Locate the cell with the specified text and output its (X, Y) center coordinate. 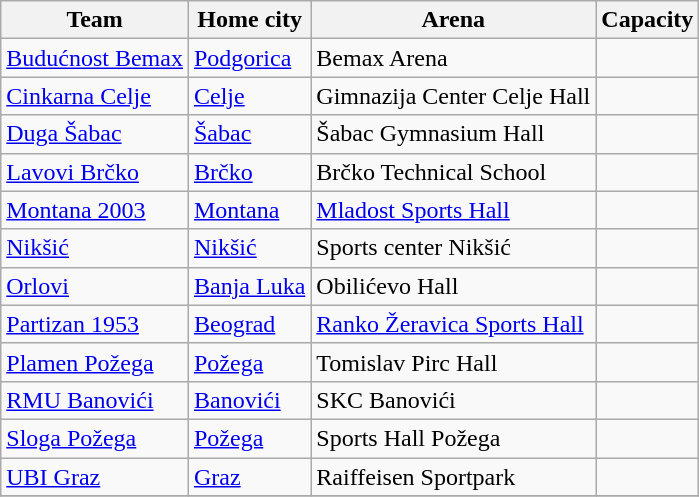
Home city (249, 20)
RMU Banovići (95, 400)
Šabac (249, 134)
Banovići (249, 400)
Celje (249, 96)
Montana 2003 (95, 210)
Obilićevo Hall (454, 286)
Beograd (249, 324)
Sports Hall Požega (454, 438)
Duga Šabac (95, 134)
Lavovi Brčko (95, 172)
SKC Banovići (454, 400)
Sloga Požega (95, 438)
Banja Luka (249, 286)
Podgorica (249, 58)
Cinkarna Celje (95, 96)
Mladost Sports Hall (454, 210)
Brčko (249, 172)
Gimnazija Center Celje Hall (454, 96)
Budućnost Bemax (95, 58)
Graz (249, 477)
Partizan 1953 (95, 324)
Bemax Arena (454, 58)
UBI Graz (95, 477)
Orlovi (95, 286)
Montana (249, 210)
Arena (454, 20)
Team (95, 20)
Raiffeisen Sportpark (454, 477)
Brčko Technical School (454, 172)
Tomislav Pirc Hall (454, 362)
Plamen Požega (95, 362)
Ranko Žeravica Sports Hall (454, 324)
Šabac Gymnasium Hall (454, 134)
Sports center Nikšić (454, 248)
Capacity (648, 20)
